Pinpoint the cell where the given text exists, returning its [X, Y] midpoint coordinate. 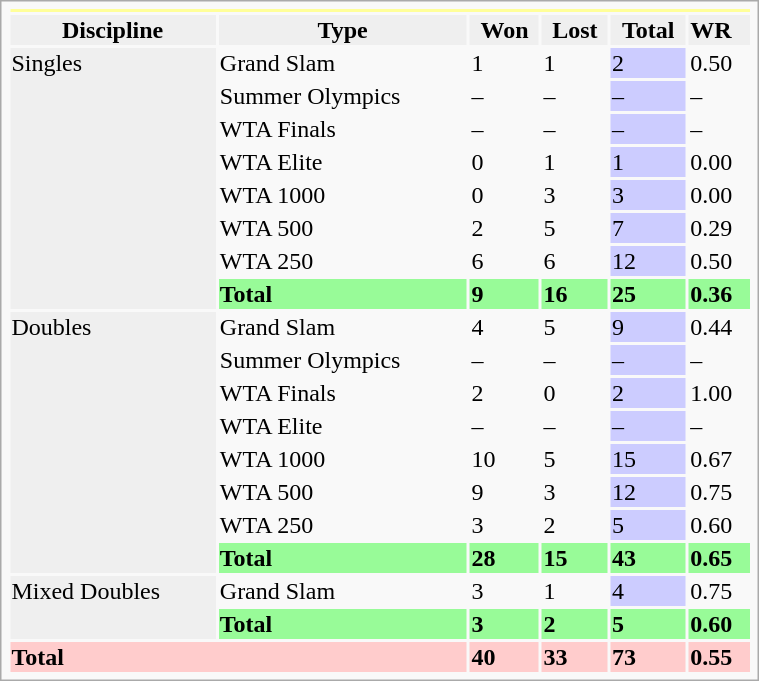
Doubles [112, 442]
1.00 [720, 393]
0.29 [720, 228]
Won [504, 30]
73 [648, 657]
Discipline [112, 30]
Lost [574, 30]
Singles [112, 178]
16 [574, 294]
0.44 [720, 327]
0.36 [720, 294]
43 [648, 558]
Mixed Doubles [112, 608]
10 [504, 459]
28 [504, 558]
40 [504, 657]
7 [648, 228]
Type [342, 30]
0.67 [720, 459]
WR [720, 30]
25 [648, 294]
33 [574, 657]
0.55 [720, 657]
0.65 [720, 558]
